Scan for the cell matching the given text and deliver its (x, y) coordinate at center. 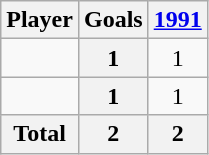
Goals (113, 20)
Player (40, 20)
Total (40, 134)
1991 (178, 20)
